Detect which cell encompasses the target text, then output its [X, Y] center coordinate. 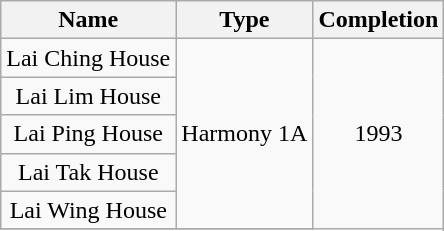
Lai Tak House [88, 172]
Harmony 1A [244, 134]
Lai Ching House [88, 58]
Lai Ping House [88, 134]
Name [88, 20]
1993 [378, 134]
Completion [378, 20]
Lai Wing House [88, 210]
Lai Lim House [88, 96]
Type [244, 20]
